Scan for the cell matching the given text and deliver its (x, y) coordinate at center. 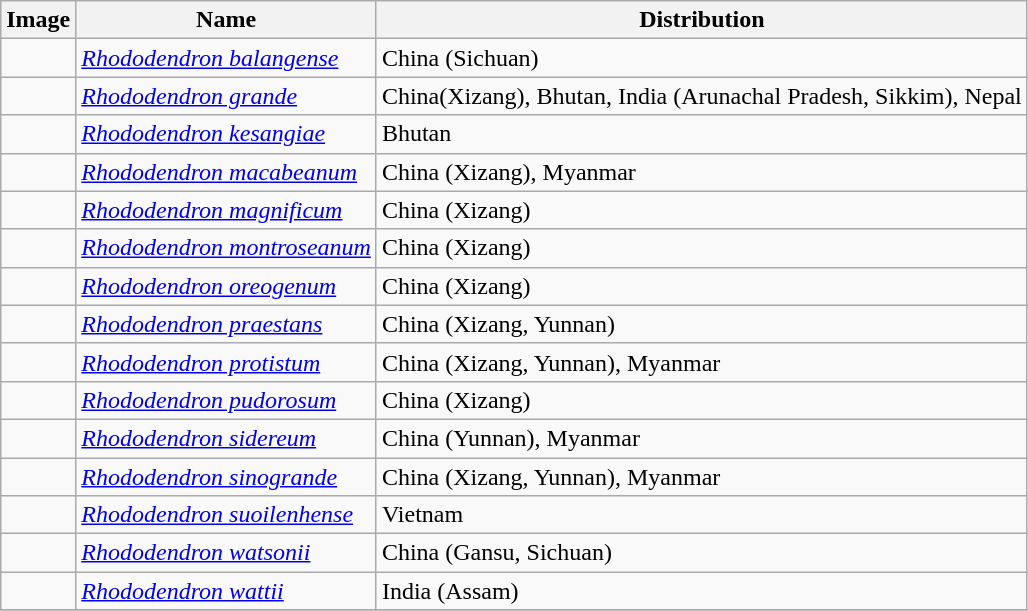
Rhododendron oreogenum (226, 286)
Name (226, 20)
Rhododendron pudorosum (226, 400)
Rhododendron macabeanum (226, 172)
China (Xizang, Yunnan) (702, 324)
Rhododendron suoilenhense (226, 515)
India (Assam) (702, 591)
Image (38, 20)
Rhododendron wattii (226, 591)
Rhododendron balangense (226, 58)
Rhododendron protistum (226, 362)
China (Xizang), Myanmar (702, 172)
Distribution (702, 20)
China (Yunnan), Myanmar (702, 438)
Rhododendron watsonii (226, 553)
China(Xizang), Bhutan, India (Arunachal Pradesh, Sikkim), Nepal (702, 96)
Rhododendron sinogrande (226, 477)
Rhododendron magnificum (226, 210)
China (Gansu, Sichuan) (702, 553)
Bhutan (702, 134)
Rhododendron praestans (226, 324)
Vietnam (702, 515)
Rhododendron grande (226, 96)
Rhododendron sidereum (226, 438)
Rhododendron kesangiae (226, 134)
China (Sichuan) (702, 58)
Rhododendron montroseanum (226, 248)
